Locate the cell with the specified text and output its [x, y] center coordinate. 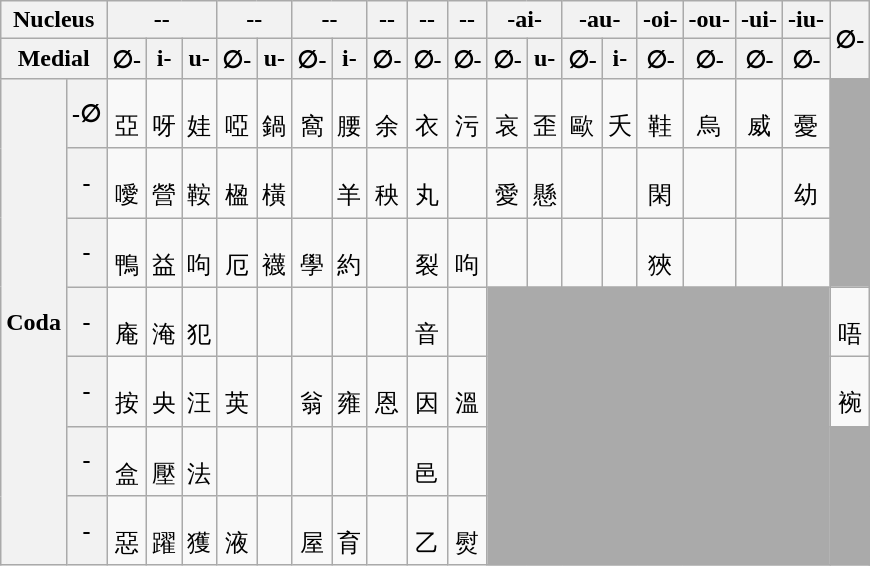
厄 [237, 253]
液 [237, 531]
鴨 [127, 253]
熨 [467, 531]
秧 [387, 183]
獲 [200, 531]
夭 [620, 113]
亞 [127, 113]
犯 [200, 322]
娃 [200, 113]
鞋 [660, 113]
楹 [237, 183]
衣 [427, 113]
-oi- [660, 20]
盒 [127, 461]
鞍 [200, 183]
-au- [600, 20]
因 [427, 392]
溫 [467, 392]
Medial [54, 59]
閑 [660, 183]
愛 [507, 183]
-ui- [758, 20]
幼 [806, 183]
央 [164, 392]
窩 [312, 113]
惡 [127, 531]
丸 [427, 183]
橫 [274, 183]
Nucleus [54, 20]
唔 [850, 322]
屋 [312, 531]
襪 [274, 253]
法 [200, 461]
歐 [582, 113]
-iu- [806, 20]
懸 [544, 183]
Coda [34, 322]
䘼 [850, 392]
益 [164, 253]
庵 [127, 322]
乙 [427, 531]
翁 [312, 392]
躍 [164, 531]
汪 [200, 392]
裂 [427, 253]
恩 [387, 392]
腰 [350, 113]
按 [127, 392]
噯 [127, 183]
育 [350, 531]
約 [350, 253]
壓 [164, 461]
淹 [164, 322]
羊 [350, 183]
邑 [427, 461]
-ai- [524, 20]
烏 [709, 113]
雍 [350, 392]
憂 [806, 113]
呀 [164, 113]
英 [237, 392]
污 [467, 113]
歪 [544, 113]
余 [387, 113]
-ou- [709, 20]
音 [427, 322]
營 [164, 183]
哀 [507, 113]
鍋 [274, 113]
啞 [237, 113]
狹 [660, 253]
學 [312, 253]
-∅ [86, 113]
威 [758, 113]
